Search for the cell housing the specified text and yield its [X, Y] center coordinate. 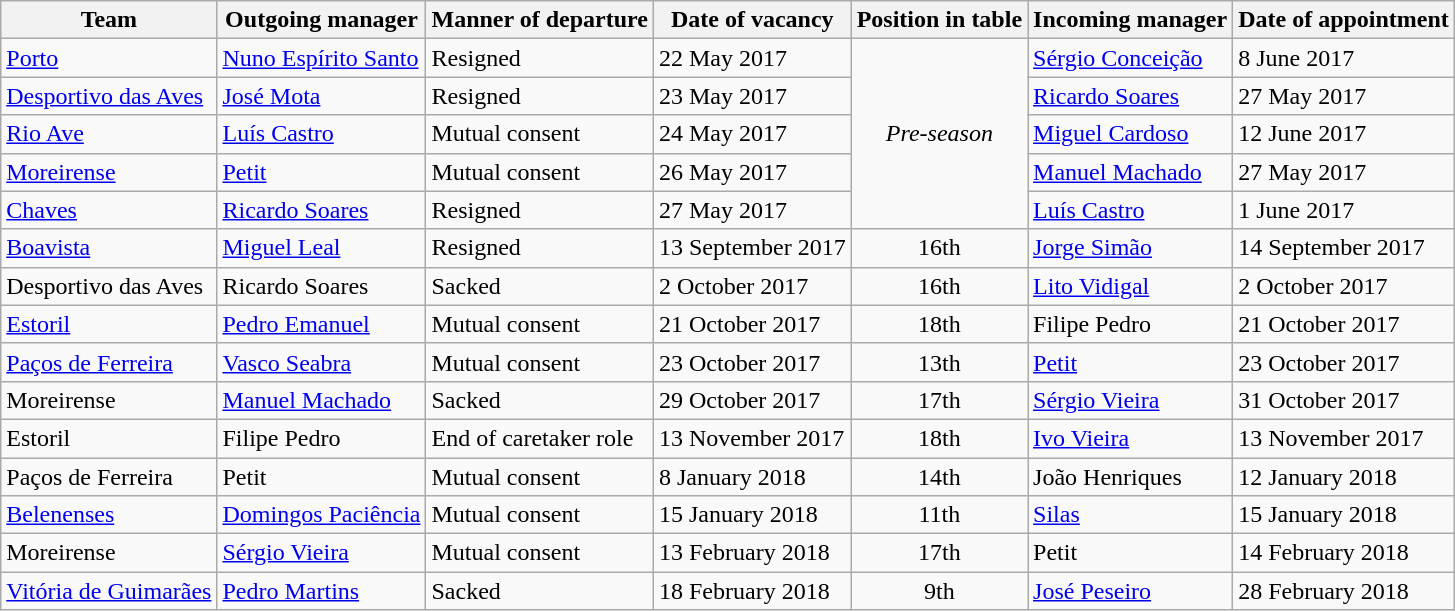
11th [939, 515]
Jorge Simão [1130, 248]
Sérgio Conceição [1130, 58]
Silas [1130, 515]
Pre-season [939, 134]
12 June 2017 [1344, 134]
29 October 2017 [752, 400]
Porto [109, 58]
Incoming manager [1130, 20]
18 February 2018 [752, 591]
23 May 2017 [752, 96]
9th [939, 591]
13th [939, 362]
Team [109, 20]
Outgoing manager [322, 20]
13 February 2018 [752, 553]
José Mota [322, 96]
Pedro Emanuel [322, 324]
Date of appointment [1344, 20]
Miguel Cardoso [1130, 134]
14th [939, 477]
Domingos Paciência [322, 515]
Vitória de Guimarães [109, 591]
Position in table [939, 20]
Miguel Leal [322, 248]
Lito Vidigal [1130, 286]
José Peseiro [1130, 591]
Vasco Seabra [322, 362]
14 September 2017 [1344, 248]
Boavista [109, 248]
14 February 2018 [1344, 553]
8 January 2018 [752, 477]
Date of vacancy [752, 20]
Manner of departure [540, 20]
12 January 2018 [1344, 477]
Ivo Vieira [1130, 438]
Nuno Espírito Santo [322, 58]
End of caretaker role [540, 438]
João Henriques [1130, 477]
24 May 2017 [752, 134]
26 May 2017 [752, 172]
Belenenses [109, 515]
28 February 2018 [1344, 591]
13 September 2017 [752, 248]
Chaves [109, 210]
8 June 2017 [1344, 58]
1 June 2017 [1344, 210]
31 October 2017 [1344, 400]
Rio Ave [109, 134]
22 May 2017 [752, 58]
Pedro Martins [322, 591]
